Capture the cell that displays the provided text and extract its (X, Y) central coordinate. 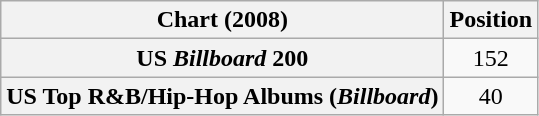
Chart (2008) (222, 20)
Position (491, 20)
US Billboard 200 (222, 58)
152 (491, 58)
40 (491, 96)
US Top R&B/Hip-Hop Albums (Billboard) (222, 96)
